Search for the cell housing the specified text and yield its (x, y) center coordinate. 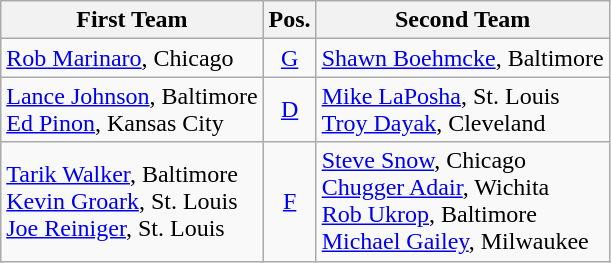
G (290, 58)
First Team (132, 20)
Shawn Boehmcke, Baltimore (462, 58)
Rob Marinaro, Chicago (132, 58)
D (290, 110)
Lance Johnson, BaltimoreEd Pinon, Kansas City (132, 110)
Mike LaPosha, St. LouisTroy Dayak, Cleveland (462, 110)
Tarik Walker, BaltimoreKevin Groark, St. LouisJoe Reiniger, St. Louis (132, 202)
F (290, 202)
Second Team (462, 20)
Steve Snow, ChicagoChugger Adair, WichitaRob Ukrop, BaltimoreMichael Gailey, Milwaukee (462, 202)
Pos. (290, 20)
